Identify which cell holds the provided text, then report its (X, Y) central coordinate. 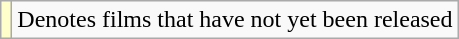
Denotes films that have not yet been released (235, 20)
